Detect which cell encompasses the target text, then output its [X, Y] center coordinate. 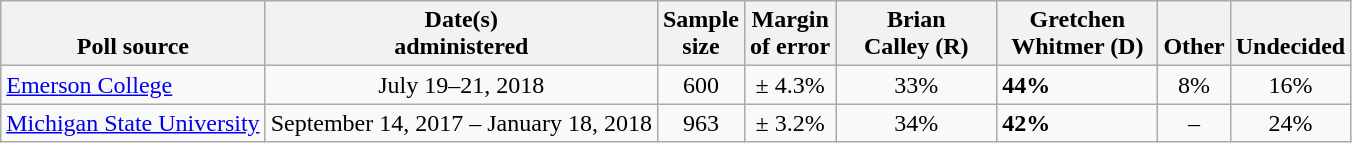
± 3.2% [790, 123]
8% [1194, 85]
33% [916, 85]
GretchenWhitmer (D) [1078, 34]
BrianCalley (R) [916, 34]
34% [916, 123]
Undecided [1290, 34]
44% [1078, 85]
Other [1194, 34]
September 14, 2017 – January 18, 2018 [461, 123]
Marginof error [790, 34]
963 [700, 123]
Poll source [133, 34]
600 [700, 85]
Samplesize [700, 34]
Michigan State University [133, 123]
Date(s)administered [461, 34]
July 19–21, 2018 [461, 85]
16% [1290, 85]
Emerson College [133, 85]
– [1194, 123]
42% [1078, 123]
24% [1290, 123]
± 4.3% [790, 85]
